Detect which cell encompasses the target text, then output its [x, y] center coordinate. 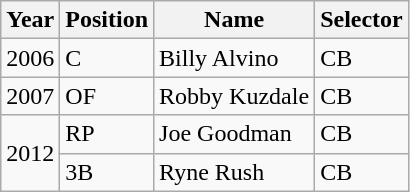
Joe Goodman [234, 134]
C [107, 58]
Billy Alvino [234, 58]
3B [107, 172]
Selector [362, 20]
Robby Kuzdale [234, 96]
RP [107, 134]
2006 [30, 58]
2007 [30, 96]
OF [107, 96]
Name [234, 20]
2012 [30, 153]
Ryne Rush [234, 172]
Year [30, 20]
Position [107, 20]
